Output the [x, y] coordinate of the center of the cell containing the given text.  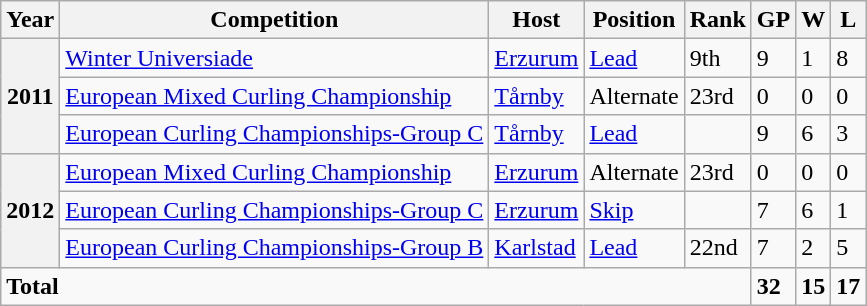
8 [848, 58]
GP [773, 20]
32 [773, 286]
Host [536, 20]
22nd [718, 248]
Position [634, 20]
Winter Universiade [274, 58]
Competition [274, 20]
L [848, 20]
2011 [30, 96]
3 [848, 134]
5 [848, 248]
15 [814, 286]
Skip [634, 210]
Year [30, 20]
9th [718, 58]
2 [814, 248]
Rank [718, 20]
2012 [30, 210]
W [814, 20]
European Curling Championships-Group B [274, 248]
Karlstad [536, 248]
17 [848, 286]
Total [376, 286]
